Identify which cell holds the provided text, then report its [X, Y] central coordinate. 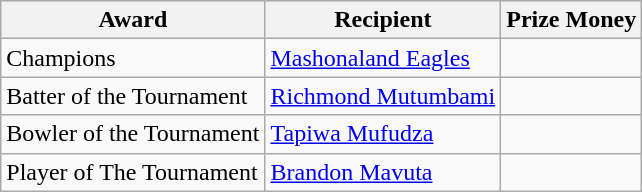
Richmond Mutumbami [383, 96]
Batter of the Tournament [133, 96]
Prize Money [572, 20]
Tapiwa Mufudza [383, 134]
Brandon Mavuta [383, 172]
Award [133, 20]
Player of The Tournament [133, 172]
Recipient [383, 20]
Champions [133, 58]
Bowler of the Tournament [133, 134]
Mashonaland Eagles [383, 58]
